Output the [x, y] coordinate of the center of the cell containing the given text.  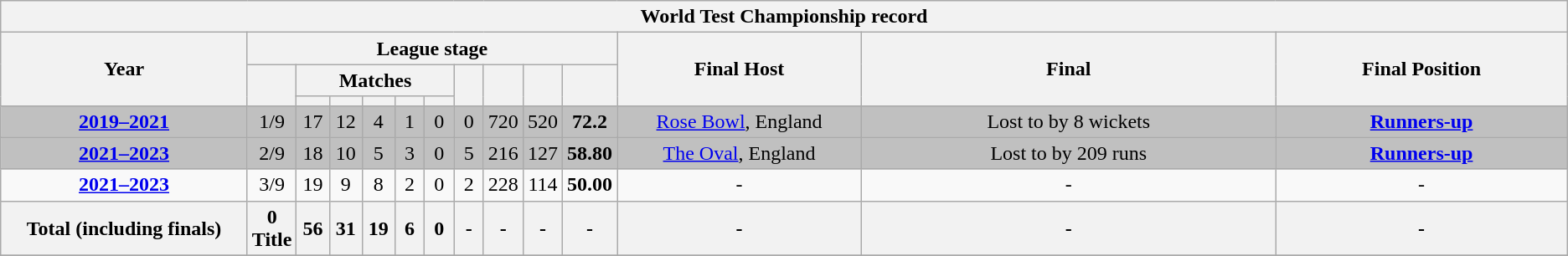
72.2 [590, 121]
Final Position [1421, 69]
216 [503, 153]
League stage [432, 49]
6 [409, 228]
720 [503, 121]
3 [409, 153]
World Test Championship record [784, 17]
50.00 [590, 185]
18 [313, 153]
114 [543, 185]
58.80 [590, 153]
Year [124, 69]
0 Title [271, 228]
Lost to by 8 wickets [1069, 121]
The Oval, England [740, 153]
127 [543, 153]
Final Host [740, 69]
Matches [375, 80]
9 [345, 185]
4 [379, 121]
2/9 [271, 153]
1 [409, 121]
56 [313, 228]
Final [1069, 69]
Lost to by 209 runs [1069, 153]
1/9 [271, 121]
10 [345, 153]
3/9 [271, 185]
2019–2021 [124, 121]
8 [379, 185]
17 [313, 121]
31 [345, 228]
520 [543, 121]
Total (including finals) [124, 228]
228 [503, 185]
12 [345, 121]
Rose Bowl, England [740, 121]
